Return the (X, Y) coordinate for the center point of the cell that contains the specified text.  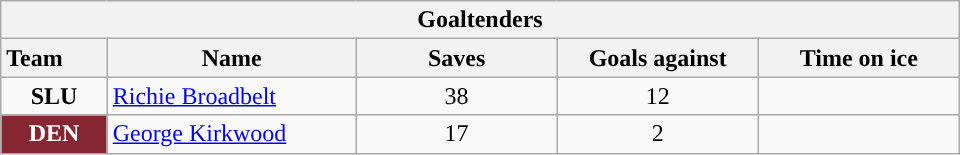
DEN (54, 134)
2 (658, 134)
38 (456, 96)
Team (54, 58)
Richie Broadbelt (232, 96)
George Kirkwood (232, 134)
Saves (456, 58)
Name (232, 58)
17 (456, 134)
Time on ice (858, 58)
12 (658, 96)
Goaltenders (480, 20)
Goals against (658, 58)
SLU (54, 96)
